From the cell containing the given text, extract its center point as [X, Y] coordinate. 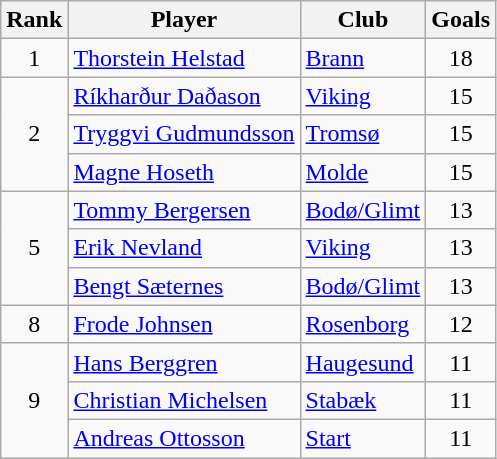
Player [184, 20]
12 [461, 324]
Rosenborg [363, 324]
Rank [34, 20]
Tromsø [363, 134]
Club [363, 20]
9 [34, 400]
Magne Hoseth [184, 172]
Stabæk [363, 400]
Erik Nevland [184, 248]
Goals [461, 20]
Hans Berggren [184, 362]
Bengt Sæternes [184, 286]
Brann [363, 58]
Start [363, 438]
Frode Johnsen [184, 324]
Tryggvi Gudmundsson [184, 134]
1 [34, 58]
Tommy Bergersen [184, 210]
Thorstein Helstad [184, 58]
Molde [363, 172]
Haugesund [363, 362]
Ríkharður Daðason [184, 96]
5 [34, 248]
8 [34, 324]
18 [461, 58]
Andreas Ottosson [184, 438]
Christian Michelsen [184, 400]
2 [34, 134]
